Output the (x, y) coordinate of the center of the cell containing the given text.  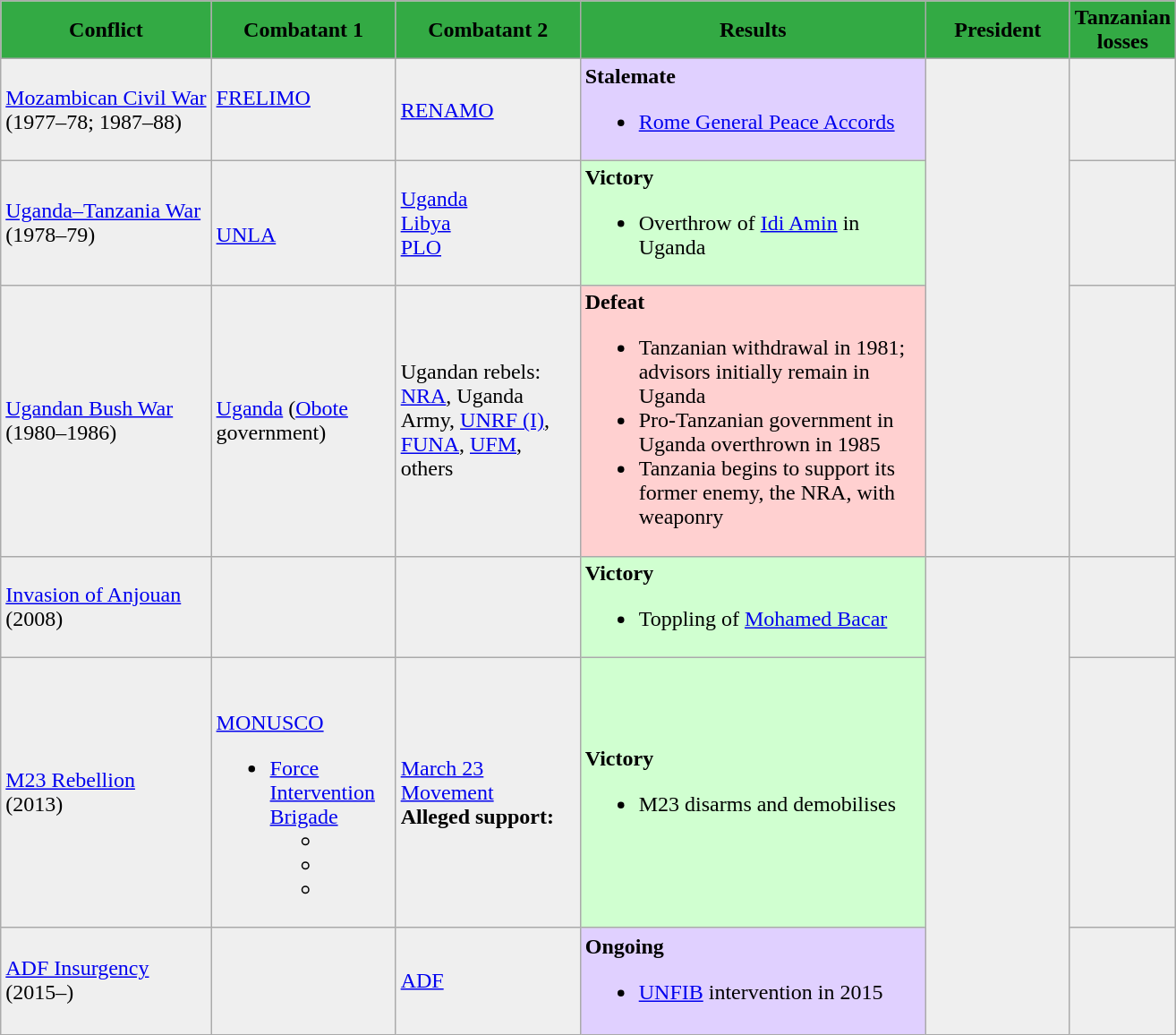
Invasion of Anjouan(2008) (106, 607)
M23 Rebellion(2013) (106, 792)
Combatant 1 (303, 30)
StalemateRome General Peace Accords (753, 109)
Tanzanianlosses (1122, 30)
VictoryOverthrow of Idi Amin in Uganda (753, 223)
OngoingUNFIB intervention in 2015 (753, 981)
FRELIMO (303, 109)
UNLA (303, 223)
Ugandan rebels: NRA, Uganda Army, UNRF (I), FUNA, UFM, others (488, 421)
Uganda–Tanzania War(1978–79) (106, 223)
Ugandan Bush War(1980–1986) (106, 421)
Mozambican Civil War(1977–78; 1987–88) (106, 109)
VictoryToppling of Mohamed Bacar (753, 607)
ADF (488, 981)
VictoryM23 disarms and demobilises (753, 792)
President (997, 30)
RENAMO (488, 109)
Results (753, 30)
Uganda (Obote government) (303, 421)
MONUSCO Force Intervention Brigade (303, 792)
March 23 MovementAlleged support: (488, 792)
Uganda Libya PLO (488, 223)
Combatant 2 (488, 30)
Conflict (106, 30)
ADF Insurgency(2015–) (106, 981)
